Output the (x, y) coordinate of the center of the cell containing the given text.  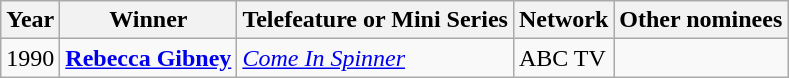
Network (563, 20)
Telefeature or Mini Series (376, 20)
Rebecca Gibney (148, 58)
Year (30, 20)
Winner (148, 20)
ABC TV (563, 58)
Come In Spinner (376, 58)
1990 (30, 58)
Other nominees (701, 20)
